Output the [x, y] coordinate of the center of the cell containing the given text.  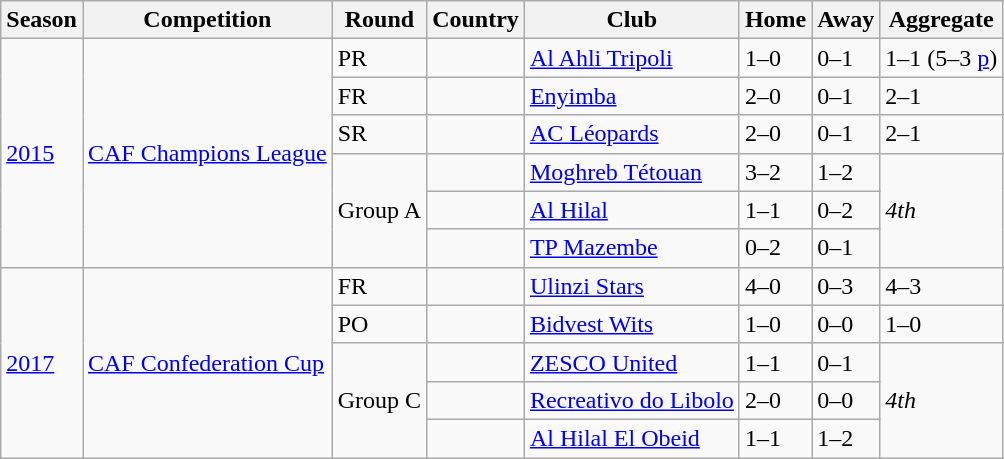
Away [846, 20]
Moghreb Tétouan [632, 172]
PR [379, 58]
3–2 [775, 172]
Al Ahli Tripoli [632, 58]
Ulinzi Stars [632, 286]
Country [476, 20]
Al Hilal El Obeid [632, 438]
Al Hilal [632, 210]
2015 [42, 153]
SR [379, 134]
ZESCO United [632, 362]
Bidvest Wits [632, 324]
AC Léopards [632, 134]
2017 [42, 362]
Enyimba [632, 96]
Group C [379, 400]
Club [632, 20]
TP Mazembe [632, 248]
Season [42, 20]
Aggregate [942, 20]
Round [379, 20]
CAF Champions League [207, 153]
Competition [207, 20]
4–3 [942, 286]
Group A [379, 210]
0–3 [846, 286]
4–0 [775, 286]
CAF Confederation Cup [207, 362]
1–1 (5–3 p) [942, 58]
PO [379, 324]
Recreativo do Libolo [632, 400]
Home [775, 20]
